Identify which cell holds the provided text, then report its [X, Y] central coordinate. 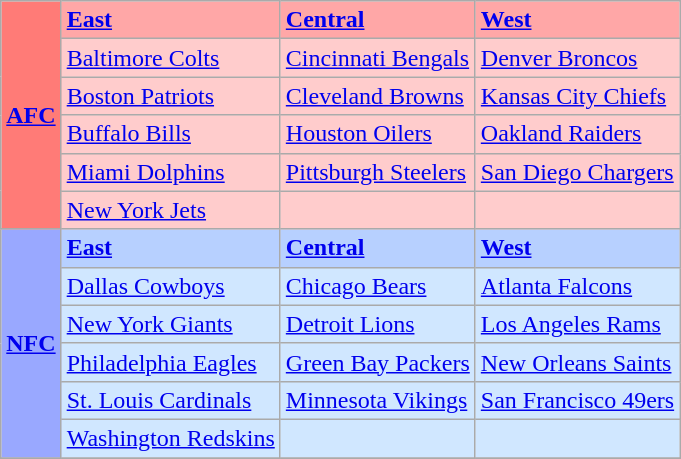
Minnesota Vikings [378, 400]
Chicago Bears [378, 286]
Detroit Lions [378, 324]
Oakland Raiders [577, 134]
Buffalo Bills [170, 134]
Cincinnati Bengals [378, 58]
Los Angeles Rams [577, 324]
Baltimore Colts [170, 58]
Miami Dolphins [170, 172]
Philadelphia Eagles [170, 362]
Houston Oilers [378, 134]
Denver Broncos [577, 58]
Dallas Cowboys [170, 286]
Pittsburgh Steelers [378, 172]
San Francisco 49ers [577, 400]
St. Louis Cardinals [170, 400]
New York Giants [170, 324]
San Diego Chargers [577, 172]
AFC [31, 115]
NFC [31, 343]
Washington Redskins [170, 438]
Boston Patriots [170, 96]
Cleveland Browns [378, 96]
Kansas City Chiefs [577, 96]
New Orleans Saints [577, 362]
New York Jets [170, 210]
Atlanta Falcons [577, 286]
Green Bay Packers [378, 362]
